Locate the cell with the specified text and output its (x, y) center coordinate. 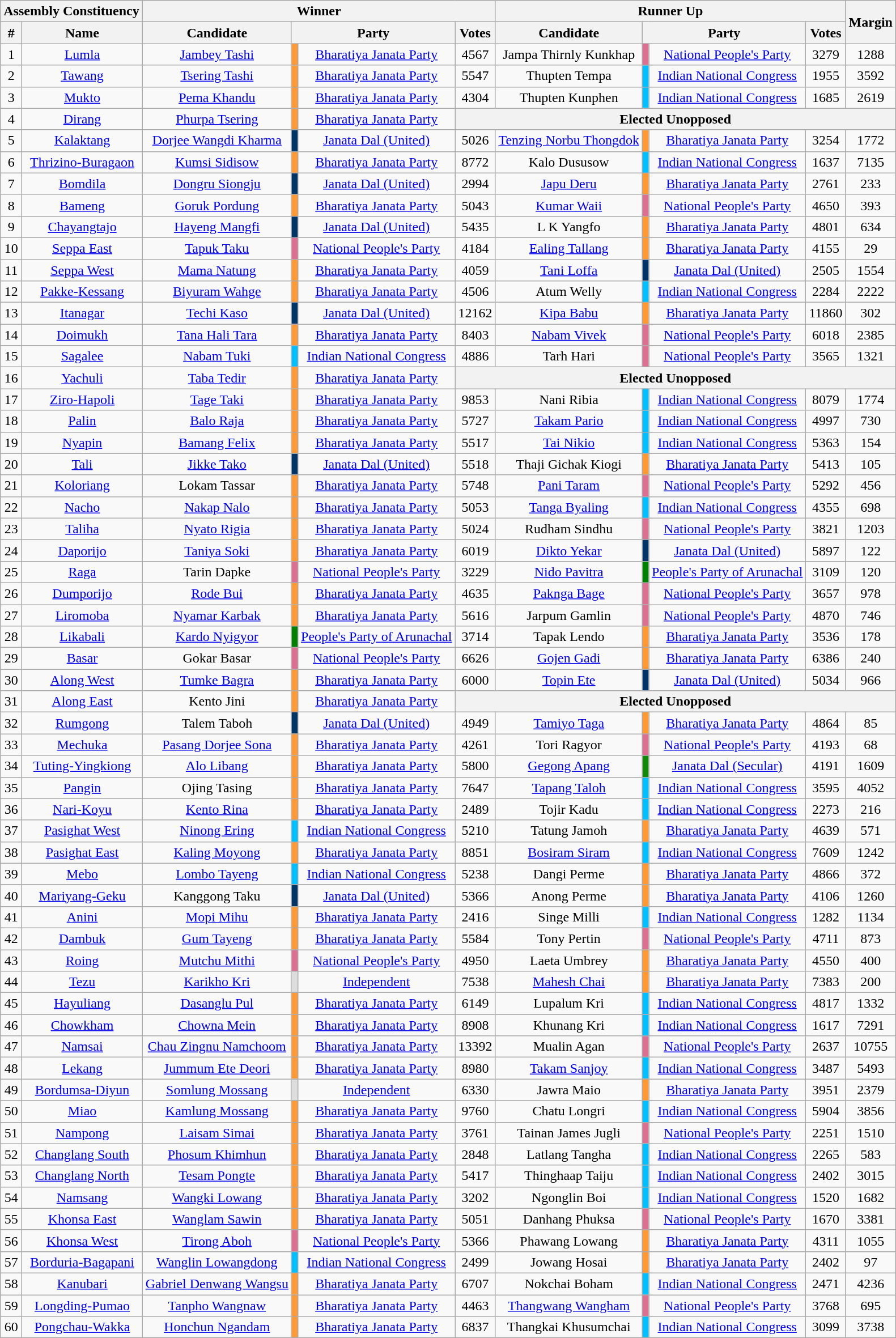
6000 (475, 680)
1288 (870, 54)
7383 (826, 982)
Kento Rina (216, 809)
Raga (82, 572)
Itanagar (82, 313)
Kalaktang (82, 141)
Lokam Tassar (216, 486)
Biyuram Wahge (216, 292)
Changlang South (82, 1154)
Tirong Aboh (216, 1241)
4261 (475, 745)
3592 (870, 76)
2265 (826, 1154)
5210 (475, 831)
4866 (826, 874)
47 (11, 1047)
Dirang (82, 119)
Chayangtajo (82, 227)
3951 (826, 1090)
Phurpa Tsering (216, 119)
24 (11, 550)
10755 (870, 1047)
Mariyang-Geku (82, 895)
1203 (870, 529)
178 (870, 637)
5363 (826, 443)
634 (870, 227)
Dumporijo (82, 593)
Along East (82, 702)
Thangkai Khusumchai (569, 1327)
26 (11, 593)
Somlung Mossang (216, 1090)
43 (11, 961)
Nabam Vivek (569, 335)
730 (870, 421)
34 (11, 766)
Jikke Tako (216, 464)
Mahesh Chai (569, 982)
Mutchu Mithi (216, 961)
2284 (826, 292)
2222 (870, 292)
54 (11, 1197)
3657 (826, 593)
Doimukh (82, 335)
5518 (475, 464)
1134 (870, 917)
50 (11, 1111)
Jawra Maio (569, 1090)
23 (11, 529)
Gabriel Denwang Wangsu (216, 1284)
Margin (870, 22)
5435 (475, 227)
Koloriang (82, 486)
Jarpum Gamlin (569, 615)
Jampa Thirnly Kunkhap (569, 54)
42 (11, 938)
56 (11, 1241)
6707 (475, 1284)
17 (11, 400)
19 (11, 443)
Tani Loffa (569, 270)
Jambey Tashi (216, 54)
55 (11, 1219)
Kipa Babu (569, 313)
Balo Raja (216, 421)
Rumgong (82, 723)
85 (870, 723)
5748 (475, 486)
3565 (826, 356)
Chatu Longri (569, 1111)
5547 (475, 76)
L K Yangfo (569, 227)
3381 (870, 1219)
15 (11, 356)
1609 (870, 766)
4355 (826, 507)
Talem Taboh (216, 723)
216 (870, 809)
2471 (826, 1284)
10 (11, 248)
Miao (82, 1111)
3536 (826, 637)
1554 (870, 270)
1774 (870, 400)
571 (870, 831)
Wanglam Sawin (216, 1219)
51 (11, 1133)
Tsering Tashi (216, 76)
5493 (870, 1068)
Nakap Nalo (216, 507)
4311 (826, 1241)
966 (870, 680)
233 (870, 184)
Khunang Kri (569, 1025)
2416 (475, 917)
3279 (826, 54)
Khonsa West (82, 1241)
Kanubari (82, 1284)
3254 (826, 141)
4106 (826, 895)
Topin Ete (569, 680)
21 (11, 486)
Roing (82, 961)
Sagalee (82, 356)
7 (11, 184)
Bomdila (82, 184)
Phosum Khimhun (216, 1154)
6018 (826, 335)
13392 (475, 1047)
Bordumsa-Diyun (82, 1090)
4193 (826, 745)
Nabam Tuki (216, 356)
3856 (870, 1111)
Thaji Gichak Kiogi (569, 464)
Tumke Bagra (216, 680)
5051 (475, 1219)
53 (11, 1176)
Pasighat West (82, 831)
16 (11, 378)
372 (870, 874)
Pema Khandu (216, 97)
Lupalum Kri (569, 1004)
4711 (826, 938)
Pasighat East (82, 852)
5584 (475, 938)
122 (870, 550)
2619 (870, 97)
4801 (826, 227)
Tori Ragyor (569, 745)
2273 (826, 809)
5517 (475, 443)
4997 (826, 421)
22 (11, 507)
8079 (826, 400)
9 (11, 227)
Laeta Umbrey (569, 961)
Ngonglin Boi (569, 1197)
49 (11, 1090)
4650 (826, 205)
Gojen Gadi (569, 659)
Hayeng Mangfi (216, 227)
57 (11, 1262)
2848 (475, 1154)
Tenzing Norbu Thongdok (569, 141)
200 (870, 982)
Techi Kaso (216, 313)
Singe Milli (569, 917)
5238 (475, 874)
5897 (826, 550)
4870 (826, 615)
4191 (826, 766)
2761 (826, 184)
695 (870, 1305)
3015 (870, 1176)
Dorjee Wangdi Kharma (216, 141)
32 (11, 723)
Atum Welly (569, 292)
Jummum Ete Deori (216, 1068)
2379 (870, 1090)
5904 (826, 1111)
4817 (826, 1004)
1772 (870, 141)
2505 (826, 270)
Chau Zingnu Namchoom (216, 1047)
45 (11, 1004)
Latlang Tangha (569, 1154)
Kalo Dususow (569, 162)
Khonsa East (82, 1219)
7609 (826, 852)
28 (11, 637)
Kardo Nyigyor (216, 637)
7647 (475, 788)
8 (11, 205)
12 (11, 292)
Tapang Taloh (569, 788)
5292 (826, 486)
Borduria-Bagapani (82, 1262)
8980 (475, 1068)
48 (11, 1068)
3 (11, 97)
8403 (475, 335)
Dikto Yekar (569, 550)
456 (870, 486)
46 (11, 1025)
30 (11, 680)
Nido Pavitra (569, 572)
4304 (475, 97)
11 (11, 270)
Tana Hali Tara (216, 335)
2994 (475, 184)
Changlang North (82, 1176)
Dongru Siongju (216, 184)
5800 (475, 766)
6386 (826, 659)
Tatung Jamoh (569, 831)
5034 (826, 680)
1637 (826, 162)
31 (11, 702)
38 (11, 852)
2489 (475, 809)
Liromoba (82, 615)
698 (870, 507)
41 (11, 917)
400 (870, 961)
4 (11, 119)
Laisam Simai (216, 1133)
Pasang Dorjee Sona (216, 745)
13 (11, 313)
5616 (475, 615)
5727 (475, 421)
Takam Sanjoy (569, 1068)
Runner Up (670, 11)
Tarin Dapke (216, 572)
Taba Tedir (216, 378)
Lombo Tayeng (216, 874)
Rode Bui (216, 593)
8851 (475, 852)
Mama Natung (216, 270)
Thangwang Wangham (569, 1305)
25 (11, 572)
1520 (826, 1197)
4059 (475, 270)
7291 (870, 1025)
Tamiyo Taga (569, 723)
9760 (475, 1111)
1 (11, 54)
4463 (475, 1305)
5053 (475, 507)
Honchun Ngandam (216, 1327)
9853 (475, 400)
Tawang (82, 76)
4886 (475, 356)
Chowna Mein (216, 1025)
3595 (826, 788)
2251 (826, 1133)
40 (11, 895)
8908 (475, 1025)
Bosiram Siram (569, 852)
Phawang Lowang (569, 1241)
39 (11, 874)
Nyapin (82, 443)
Jowang Hosai (569, 1262)
11860 (826, 313)
Along West (82, 680)
Japu Deru (569, 184)
240 (870, 659)
37 (11, 831)
Kumar Waii (569, 205)
1955 (826, 76)
Ealing Tallang (569, 248)
3738 (870, 1327)
1685 (826, 97)
Daporijo (82, 550)
3821 (826, 529)
Gum Tayeng (216, 938)
Ziro-Hapoli (82, 400)
14 (11, 335)
Nampong (82, 1133)
2499 (475, 1262)
59 (11, 1305)
5043 (475, 205)
12162 (475, 313)
4506 (475, 292)
52 (11, 1154)
Tuting-Yingkiong (82, 766)
Tali (82, 464)
Tarh Hari (569, 356)
2 (11, 76)
35 (11, 788)
6330 (475, 1090)
44 (11, 982)
5417 (475, 1176)
4550 (826, 961)
4184 (475, 248)
6 (11, 162)
7135 (870, 162)
Yachuli (82, 378)
Nokchai Boham (569, 1284)
1682 (870, 1197)
Tage Taki (216, 400)
120 (870, 572)
Dasanglu Pul (216, 1004)
Thupten Kunphen (569, 97)
Paknga Bage (569, 593)
Palin (82, 421)
6626 (475, 659)
Wangki Lowang (216, 1197)
Anini (82, 917)
Tapak Lendo (569, 637)
6149 (475, 1004)
Thrizino-Buragaon (82, 162)
27 (11, 615)
Assembly Constituency (71, 11)
Kaling Moyong (216, 852)
1670 (826, 1219)
Taliha (82, 529)
3099 (826, 1327)
Lekang (82, 1068)
1510 (870, 1133)
7538 (475, 982)
20 (11, 464)
Wanglin Lowangdong (216, 1262)
Kumsi Sidisow (216, 162)
Winner (319, 11)
302 (870, 313)
Tezu (82, 982)
Dambuk (82, 938)
Pangin (82, 788)
Dangi Perme (569, 874)
5413 (826, 464)
68 (870, 745)
105 (870, 464)
1321 (870, 356)
Kanggong Taku (216, 895)
58 (11, 1284)
Thinghaap Taiju (569, 1176)
Nari-Koyu (82, 809)
Bameng (82, 205)
Name (82, 33)
Tony Pertin (569, 938)
5026 (475, 141)
Gegong Apang (569, 766)
1332 (870, 1004)
4052 (870, 788)
Tanpho Wangnaw (216, 1305)
Seppa East (82, 248)
Hayuliang (82, 1004)
Likabali (82, 637)
3229 (475, 572)
Rudham Sindhu (569, 529)
3714 (475, 637)
Alo Libang (216, 766)
154 (870, 443)
4236 (870, 1284)
97 (870, 1262)
Mopi Mihu (216, 917)
Basar (82, 659)
Mukto (82, 97)
Nani Ribia (569, 400)
# (11, 33)
3761 (475, 1133)
Mualin Agan (569, 1047)
Nyamar Karbak (216, 615)
Taniya Soki (216, 550)
2637 (826, 1047)
393 (870, 205)
Longding-Pumao (82, 1305)
6837 (475, 1327)
Tesam Pongte (216, 1176)
36 (11, 809)
4639 (826, 831)
1260 (870, 895)
60 (11, 1327)
Ojing Tasing (216, 788)
Mechuka (82, 745)
Tapuk Taku (216, 248)
1055 (870, 1241)
1282 (826, 917)
Goruk Pordung (216, 205)
1617 (826, 1025)
Thupten Tempa (569, 76)
18 (11, 421)
3487 (826, 1068)
746 (870, 615)
5024 (475, 529)
3202 (475, 1197)
Mebo (82, 874)
Danhang Phuksa (569, 1219)
Karikho Kri (216, 982)
Tainan James Jugli (569, 1133)
Tai Nikio (569, 443)
8772 (475, 162)
Namsai (82, 1047)
4864 (826, 723)
Nacho (82, 507)
Seppa West (82, 270)
583 (870, 1154)
4567 (475, 54)
Tanga Byaling (569, 507)
6019 (475, 550)
Pani Taram (569, 486)
3109 (826, 572)
Pakke-Kessang (82, 292)
2385 (870, 335)
4949 (475, 723)
4635 (475, 593)
1242 (870, 852)
33 (11, 745)
4155 (826, 248)
Lumla (82, 54)
873 (870, 938)
Bamang Felix (216, 443)
Pongchau-Wakka (82, 1327)
Chowkham (82, 1025)
Nyato Rigia (216, 529)
Namsang (82, 1197)
3768 (826, 1305)
Kento Jini (216, 702)
Takam Pario (569, 421)
Tojir Kadu (569, 809)
Kamlung Mossang (216, 1111)
Janata Dal (Secular) (728, 766)
978 (870, 593)
Ninong Ering (216, 831)
4950 (475, 961)
5 (11, 141)
Anong Perme (569, 895)
Gokar Basar (216, 659)
